Detect which cell encompasses the target text, then output its [x, y] center coordinate. 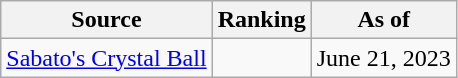
Ranking [262, 20]
June 21, 2023 [384, 58]
Source [106, 20]
Sabato's Crystal Ball [106, 58]
As of [384, 20]
